Detect which cell encompasses the target text, then output its [x, y] center coordinate. 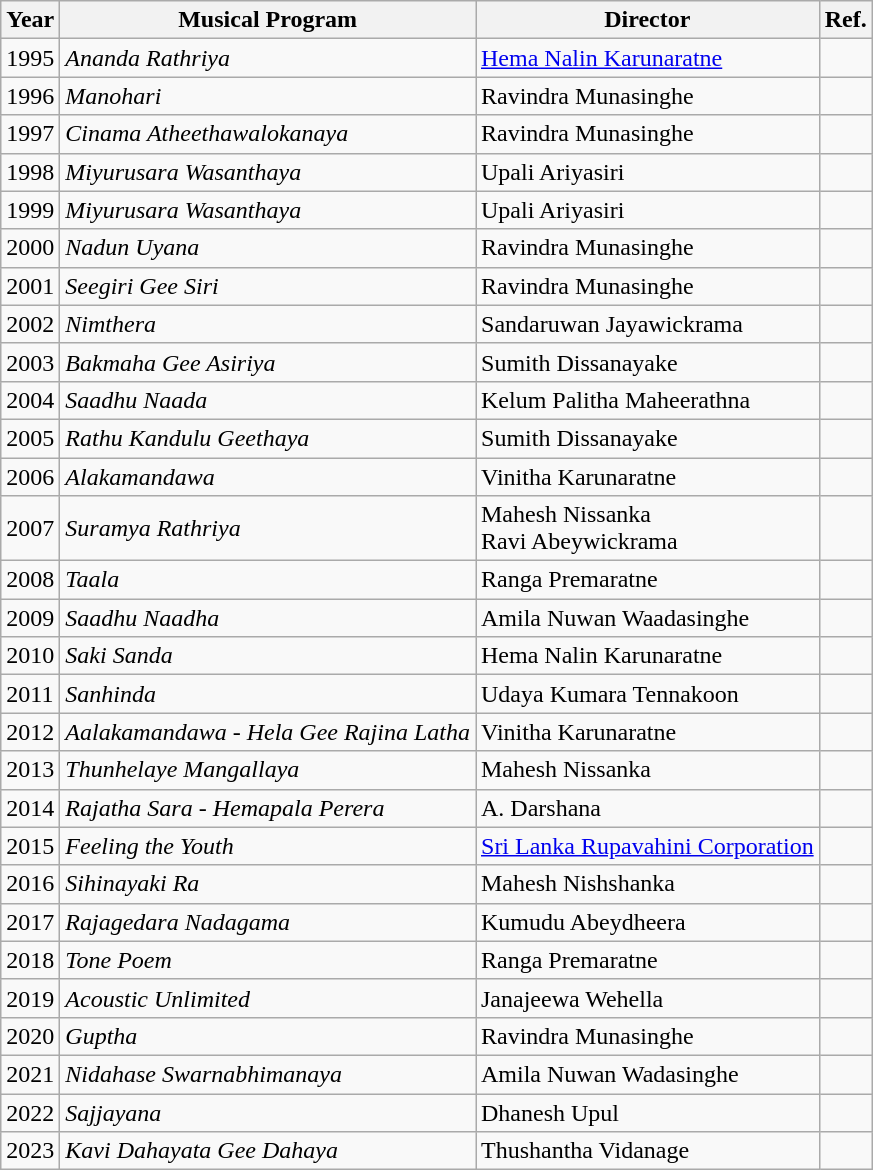
Sanhinda [268, 694]
2009 [30, 618]
2016 [30, 884]
Dhanesh Upul [648, 1113]
2012 [30, 732]
2020 [30, 1036]
Mahesh Nishshanka [648, 884]
2014 [30, 808]
Janajeewa Wehella [648, 998]
2010 [30, 656]
Alakamandawa [268, 477]
2002 [30, 324]
2006 [30, 477]
Udaya Kumara Tennakoon [648, 694]
Kavi Dahayata Gee Dahaya [268, 1151]
2011 [30, 694]
Feeling the Youth [268, 846]
Saadhu Naada [268, 400]
Saadhu Naadha [268, 618]
Amila Nuwan Wadasinghe [648, 1074]
2008 [30, 580]
Ref. [846, 20]
1995 [30, 58]
2004 [30, 400]
Musical Program [268, 20]
Saki Sanda [268, 656]
Tone Poem [268, 960]
Guptha [268, 1036]
Suramya Rathriya [268, 528]
Seegiri Gee Siri [268, 286]
Aalakamandawa - Hela Gee Rajina Latha [268, 732]
Kelum Palitha Maheerathna [648, 400]
Nimthera [268, 324]
Thushantha Vidanage [648, 1151]
2001 [30, 286]
2021 [30, 1074]
1997 [30, 134]
Sandaruwan Jayawickrama [648, 324]
Acoustic Unlimited [268, 998]
2017 [30, 922]
A. Darshana [648, 808]
Thunhelaye Mangallaya [268, 770]
Sihinayaki Ra [268, 884]
2023 [30, 1151]
Mahesh Nissanka Ravi Abeywickrama [648, 528]
Cinama Atheethawalokanaya [268, 134]
1998 [30, 172]
2007 [30, 528]
Rathu Kandulu Geethaya [268, 438]
2003 [30, 362]
Rajatha Sara - Hemapala Perera [268, 808]
Kumudu Abeydheera [648, 922]
2019 [30, 998]
2013 [30, 770]
Director [648, 20]
Taala [268, 580]
Ananda Rathriya [268, 58]
Mahesh Nissanka [648, 770]
Nadun Uyana [268, 248]
1999 [30, 210]
1996 [30, 96]
Amila Nuwan Waadasinghe [648, 618]
Nidahase Swarnabhimanaya [268, 1074]
Sri Lanka Rupavahini Corporation [648, 846]
Year [30, 20]
Manohari [268, 96]
2022 [30, 1113]
Rajagedara Nadagama [268, 922]
Bakmaha Gee Asiriya [268, 362]
2015 [30, 846]
2005 [30, 438]
2018 [30, 960]
2000 [30, 248]
Sajjayana [268, 1113]
